Capture the cell that displays the provided text and extract its [x, y] central coordinate. 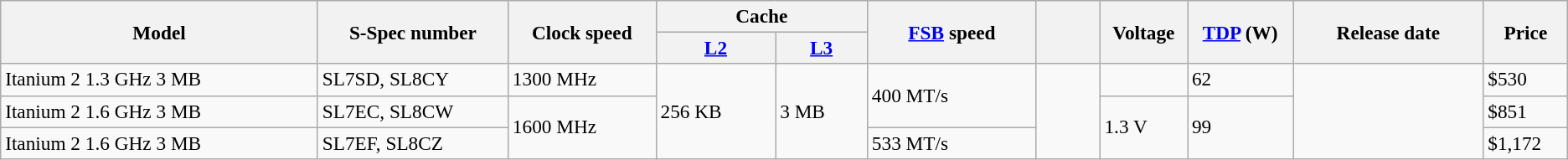
62 [1240, 80]
L2 [715, 48]
L3 [822, 48]
1.3 V [1143, 127]
SL7EF, SL8CZ [412, 142]
SL7SD, SL8CY [412, 80]
$530 [1526, 80]
99 [1240, 127]
FSB speed [952, 32]
Model [159, 32]
SL7EC, SL8CW [412, 111]
TDP (W) [1240, 32]
Cache [761, 16]
Price [1526, 32]
Release date [1389, 32]
Itanium 2 1.3 GHz 3 MB [159, 80]
256 KB [715, 111]
1600 MHz [581, 127]
Clock speed [581, 32]
Voltage [1143, 32]
1300 MHz [581, 80]
3 MB [822, 111]
$851 [1526, 111]
$1,172 [1526, 142]
400 MT/s [952, 95]
533 MT/s [952, 142]
S-Spec number [412, 32]
